Capture the cell that displays the provided text and extract its [X, Y] central coordinate. 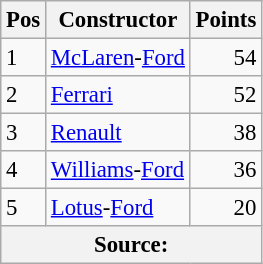
4 [24, 170]
38 [226, 133]
Pos [24, 20]
5 [24, 208]
20 [226, 208]
Lotus-Ford [118, 208]
Williams-Ford [118, 170]
2 [24, 95]
54 [226, 58]
1 [24, 58]
Constructor [118, 20]
52 [226, 95]
McLaren-Ford [118, 58]
Points [226, 20]
Renault [118, 133]
Source: [132, 245]
Ferrari [118, 95]
3 [24, 133]
36 [226, 170]
